From the cell containing the given text, extract its center point as [X, Y] coordinate. 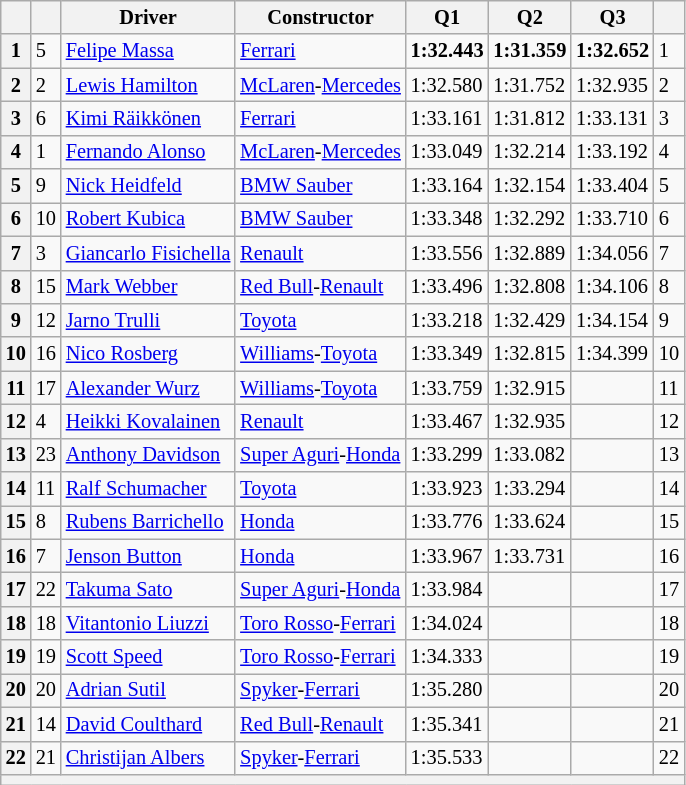
Jenson Button [148, 556]
1:32.429 [530, 320]
Heikki Kovalainen [148, 421]
1:33.984 [448, 589]
1:34.106 [612, 287]
1:35.280 [448, 690]
1:32.154 [530, 186]
Robert Kubica [148, 219]
1:31.359 [530, 51]
1:33.967 [448, 556]
1:33.161 [448, 118]
1:34.056 [612, 253]
Christijan Albers [148, 758]
Alexander Wurz [148, 388]
Nick Heidfeld [148, 186]
Q2 [530, 17]
1:33.404 [612, 186]
1:33.731 [530, 556]
1:33.349 [448, 354]
Scott Speed [148, 657]
Q3 [612, 17]
1:32.214 [530, 152]
1:33.218 [448, 320]
1:33.923 [448, 489]
1:31.812 [530, 118]
1:33.776 [448, 522]
1:33.131 [612, 118]
Ralf Schumacher [148, 489]
1:31.752 [530, 85]
Felipe Massa [148, 51]
Driver [148, 17]
1:34.333 [448, 657]
David Coulthard [148, 724]
1:35.533 [448, 758]
1:33.082 [530, 455]
Mark Webber [148, 287]
1:33.299 [448, 455]
1:32.652 [612, 51]
1:32.815 [530, 354]
1:32.443 [448, 51]
1:35.341 [448, 724]
1:33.496 [448, 287]
1:32.915 [530, 388]
Lewis Hamilton [148, 85]
1:33.294 [530, 489]
1:34.399 [612, 354]
1:33.348 [448, 219]
1:33.710 [612, 219]
1:33.556 [448, 253]
1:32.580 [448, 85]
23 [46, 455]
1:32.889 [530, 253]
Fernando Alonso [148, 152]
1:32.292 [530, 219]
Kimi Räikkönen [148, 118]
1:34.154 [612, 320]
Vitantonio Liuzzi [148, 623]
1:33.759 [448, 388]
Rubens Barrichello [148, 522]
Jarno Trulli [148, 320]
1:34.024 [448, 623]
Anthony Davidson [148, 455]
1:32.808 [530, 287]
Q1 [448, 17]
Constructor [320, 17]
1:33.164 [448, 186]
1:33.192 [612, 152]
Giancarlo Fisichella [148, 253]
1:33.624 [530, 522]
Nico Rosberg [148, 354]
Takuma Sato [148, 589]
1:33.049 [448, 152]
1:33.467 [448, 421]
Adrian Sutil [148, 690]
